Capture the cell that displays the provided text and extract its [X, Y] central coordinate. 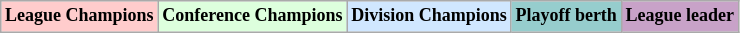
Division Champions [429, 16]
League Champions [80, 16]
Conference Champions [252, 16]
Playoff berth [566, 16]
League leader [680, 16]
